Identify which cell holds the provided text, then report its (X, Y) central coordinate. 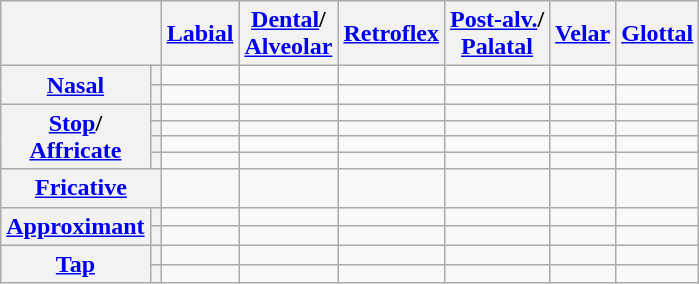
Dental/Alveolar (288, 34)
Approximant (76, 226)
Tap (76, 264)
Post-alv./Palatal (498, 34)
Nasal (76, 85)
Labial (200, 34)
Stop/Affricate (76, 136)
Fricative (81, 188)
Retroflex (392, 34)
Glottal (658, 34)
Velar (583, 34)
